Find where the given text appears and provide that cell's center as [x, y] coordinate. 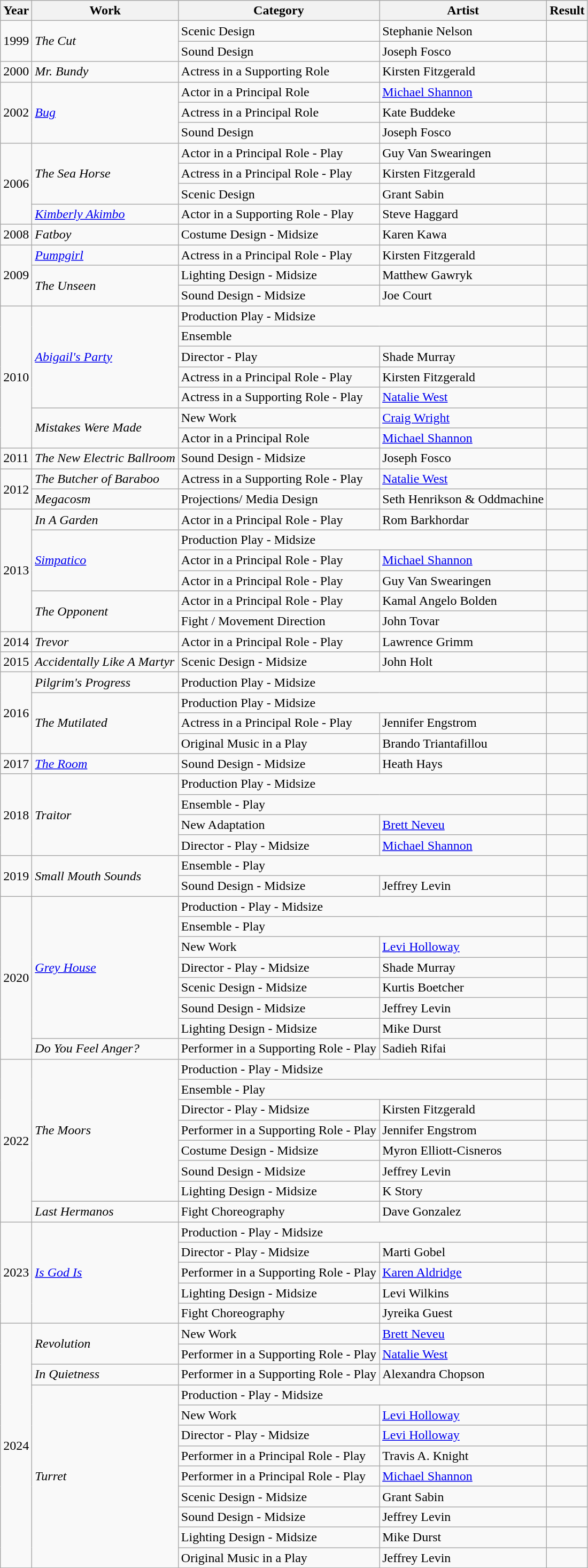
Work [105, 11]
Actress in a Principal Role [278, 112]
Revolution [105, 1344]
Category [278, 11]
Heath Hays [463, 764]
Abigail's Party [105, 357]
Karen Aldridge [463, 1273]
2009 [16, 275]
Traitor [105, 814]
2012 [16, 489]
John Holt [463, 662]
Megacosm [105, 499]
Kurtis Boetcher [463, 988]
2014 [16, 642]
2015 [16, 662]
Brando Triantafillou [463, 743]
The Butcher of Baraboo [105, 479]
2010 [16, 377]
Bug [105, 112]
Rom Barkhordar [463, 519]
Projections/ Media Design [278, 499]
2000 [16, 72]
John Tovar [463, 621]
Kate Buddeke [463, 112]
Artist [463, 11]
2017 [16, 764]
Steve Haggard [463, 214]
In Quietness [105, 1374]
Accidentally Like A Martyr [105, 662]
Levi Wilkins [463, 1293]
Myron Elliott-Cisneros [463, 1150]
1999 [16, 41]
The Opponent [105, 611]
Kimberly Akimbo [105, 214]
2011 [16, 458]
Actor in a Supporting Role - Play [278, 214]
2022 [16, 1140]
Lawrence Grimm [463, 642]
K Story [463, 1191]
Alexandra Chopson [463, 1374]
Trevor [105, 642]
2013 [16, 570]
The Moors [105, 1130]
Turret [105, 1476]
Seth Henrikson & Oddmachine [463, 499]
2008 [16, 234]
2023 [16, 1272]
Sadieh Rifai [463, 1049]
Director - Play [278, 357]
Matthew Gawryk [463, 275]
Craig Wright [463, 418]
Dave Gonzalez [463, 1211]
Kamal Angelo Bolden [463, 601]
2002 [16, 112]
Actress in a Supporting Role [278, 72]
The Room [105, 764]
Small Mouth Sounds [105, 875]
The Sea Horse [105, 173]
Last Hermanos [105, 1211]
2018 [16, 814]
Pumpgirl [105, 255]
The Unseen [105, 286]
The Mutilated [105, 723]
2024 [16, 1446]
Karen Kawa [463, 234]
Is God Is [105, 1272]
2016 [16, 713]
Fight / Movement Direction [278, 621]
Mr. Bundy [105, 72]
Joe Court [463, 296]
Simpatico [105, 560]
Mistakes Were Made [105, 428]
2020 [16, 978]
Do You Feel Anger? [105, 1049]
Result [567, 11]
Stephanie Nelson [463, 31]
2006 [16, 183]
2019 [16, 875]
In A Garden [105, 519]
Jyreika Guest [463, 1313]
The New Electric Ballroom [105, 458]
New Adaptation [278, 825]
The Cut [105, 41]
Pilgrim's Progress [105, 682]
Year [16, 11]
Fatboy [105, 234]
Grey House [105, 967]
Travis A. Knight [463, 1456]
Ensemble [362, 336]
Marti Gobel [463, 1252]
